Determine the [X, Y] coordinate at the center of the cell enclosing the given text.  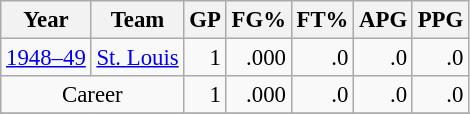
PPG [440, 20]
FG% [258, 20]
Team [138, 20]
1948–49 [46, 58]
GP [205, 20]
St. Louis [138, 58]
FT% [322, 20]
APG [384, 20]
Year [46, 20]
Career [92, 95]
